For the text-containing cell, return its midpoint in [x, y] coordinate format. 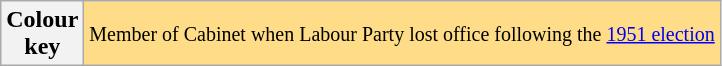
Colourkey [42, 34]
Member of Cabinet when Labour Party lost office following the 1951 election [402, 34]
